Capture the cell that displays the provided text and extract its [x, y] central coordinate. 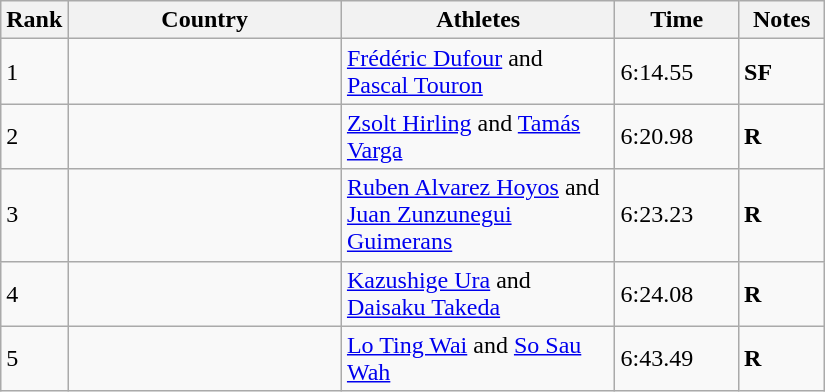
6:23.23 [677, 215]
Kazushige Ura and Daisaku Takeda [478, 294]
2 [34, 136]
6:43.49 [677, 358]
6:14.55 [677, 72]
Frédéric Dufour and Pascal Touron [478, 72]
5 [34, 358]
Notes [782, 20]
SF [782, 72]
Time [677, 20]
6:20.98 [677, 136]
Lo Ting Wai and So Sau Wah [478, 358]
Athletes [478, 20]
4 [34, 294]
1 [34, 72]
Zsolt Hirling and Tamás Varga [478, 136]
3 [34, 215]
Country [205, 20]
Rank [34, 20]
Ruben Alvarez Hoyos and Juan Zunzunegui Guimerans [478, 215]
6:24.08 [677, 294]
